Determine the [X, Y] coordinate at the center of the cell enclosing the given text.  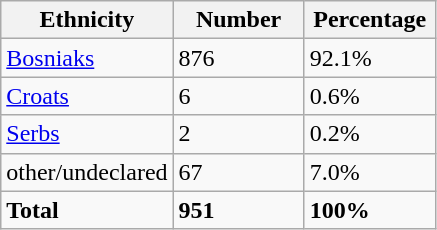
Ethnicity [87, 20]
Serbs [87, 134]
2 [238, 134]
92.1% [370, 58]
951 [238, 210]
876 [238, 58]
Percentage [370, 20]
0.6% [370, 96]
other/undeclared [87, 172]
0.2% [370, 134]
7.0% [370, 172]
100% [370, 210]
6 [238, 96]
67 [238, 172]
Total [87, 210]
Number [238, 20]
Croats [87, 96]
Bosniaks [87, 58]
